From the cell containing the given text, extract its center point as [X, Y] coordinate. 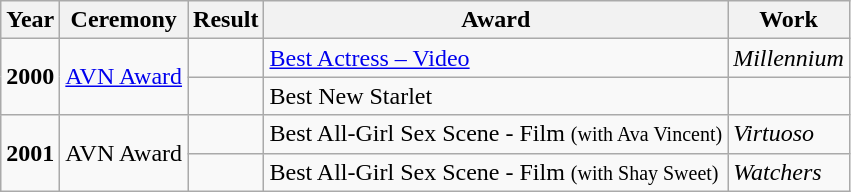
Watchers [789, 172]
2001 [30, 153]
Best All-Girl Sex Scene - Film (with Shay Sweet) [496, 172]
Result [226, 20]
Award [496, 20]
Best All-Girl Sex Scene - Film (with Ava Vincent) [496, 134]
Millennium [789, 58]
Work [789, 20]
Best New Starlet [496, 96]
Best Actress – Video [496, 58]
Year [30, 20]
2000 [30, 77]
Ceremony [124, 20]
Virtuoso [789, 134]
